For the text-containing cell, return its midpoint in [x, y] coordinate format. 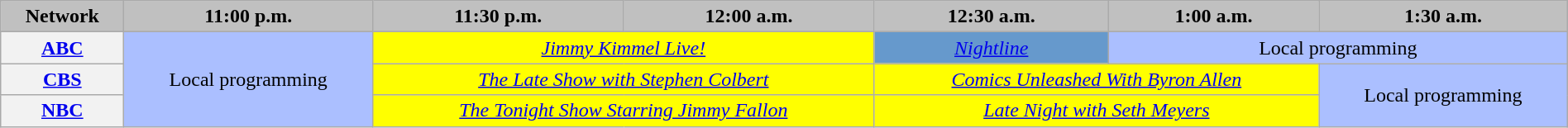
NBC [63, 111]
1:00 a.m. [1213, 17]
Jimmy Kimmel Live! [624, 48]
12:00 a.m. [749, 17]
Comics Unleashed With Byron Allen [1097, 79]
1:30 a.m. [1444, 17]
Network [63, 17]
Nightline [991, 48]
CBS [63, 79]
11:30 p.m. [498, 17]
The Tonight Show Starring Jimmy Fallon [624, 111]
Late Night with Seth Meyers [1097, 111]
The Late Show with Stephen Colbert [624, 79]
12:30 a.m. [991, 17]
ABC [63, 48]
11:00 p.m. [248, 17]
